Pinpoint the cell where the given text exists, returning its (x, y) midpoint coordinate. 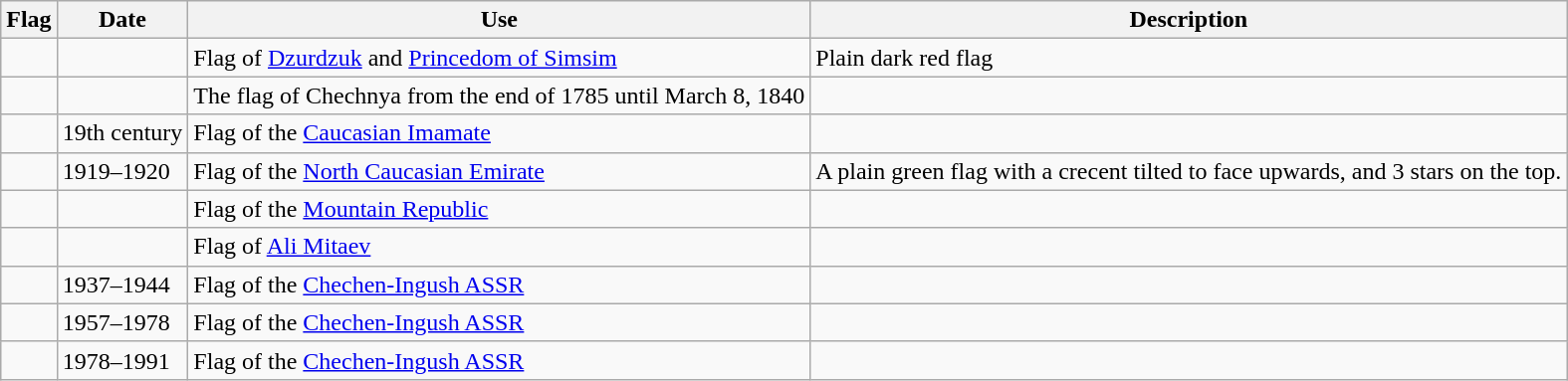
1978–1991 (122, 360)
Flag of the North Caucasian Emirate (500, 171)
Flag of Ali Mitaev (500, 247)
1937–1944 (122, 285)
Flag of Dzurdzuk and Princedom of Simsim (500, 58)
A plain green flag with a crecent tilted to face upwards, and 3 stars on the top. (1189, 171)
Date (122, 20)
Use (500, 20)
Flag (29, 20)
Description (1189, 20)
Flag of the Caucasian Imamate (500, 133)
The flag of Chechnya from the end of 1785 until March 8, 1840 (500, 95)
Plain dark red flag (1189, 58)
19th century (122, 133)
Flag of the Mountain Republic (500, 209)
1957–1978 (122, 322)
1919–1920 (122, 171)
